Extract the [X, Y] coordinate from the center of the cell holding the provided text.  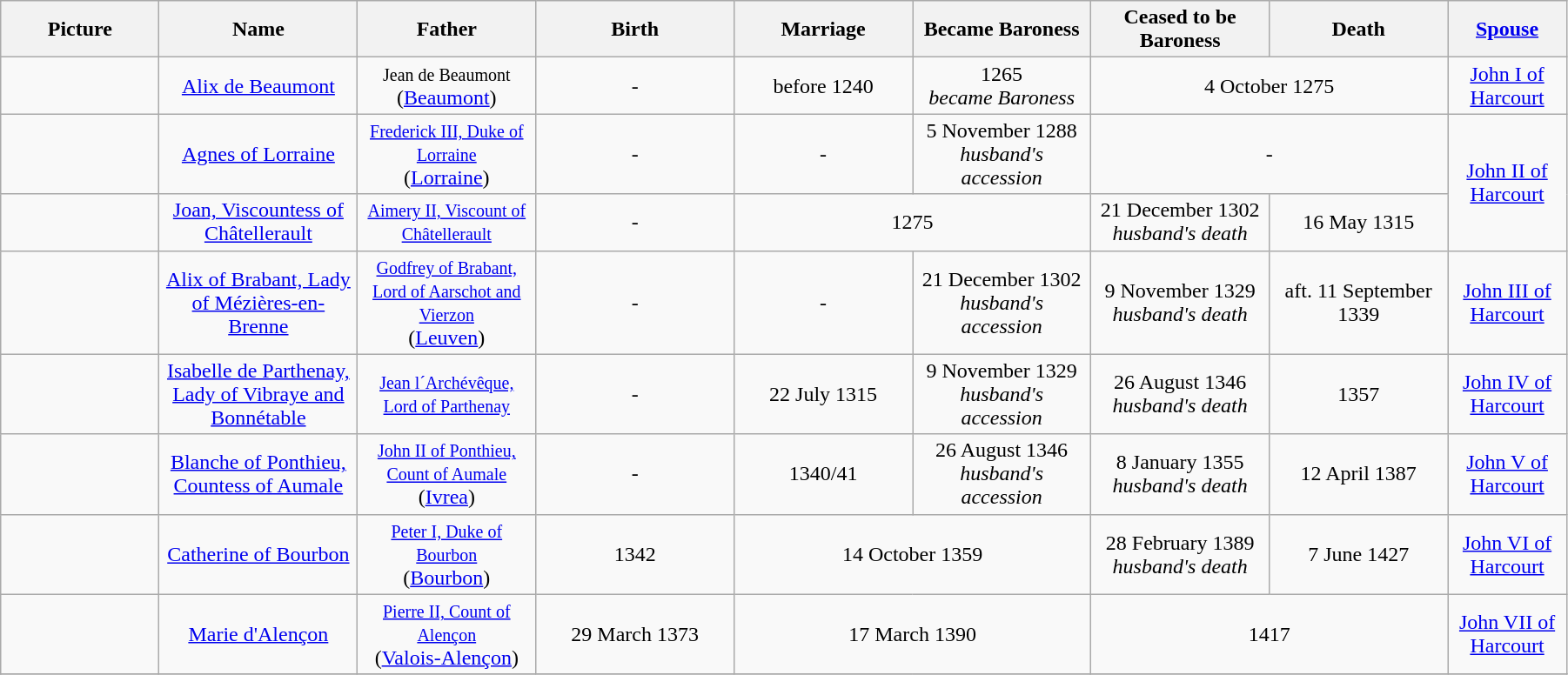
Marriage [823, 30]
4 October 1275 [1270, 85]
1357 [1359, 394]
Marie d'Alençon [258, 634]
John II of Ponthieu, Count of Aumale(Ivrea) [447, 474]
1342 [635, 554]
26 August 1346husband's accession [1002, 474]
Ceased to be Baroness [1180, 30]
Spouse [1507, 30]
Picture [80, 30]
Name [258, 30]
Agnes of Lorraine [258, 154]
21 December 1302husband's death [1180, 223]
Father [447, 30]
Pierre II, Count of Alençon(Valois-Alençon) [447, 634]
John VII of Harcourt [1507, 634]
21 December 1302husband's accession [1002, 303]
22 July 1315 [823, 394]
Peter I, Duke of Bourbon(Bourbon) [447, 554]
16 May 1315 [1359, 223]
John V of Harcourt [1507, 474]
Joan, Viscountess of Châtellerault [258, 223]
Death [1359, 30]
Isabelle de Parthenay, Lady of Vibraye and Bonnétable [258, 394]
Became Baroness [1002, 30]
26 August 1346husband's death [1180, 394]
John IV of Harcourt [1507, 394]
Blanche of Ponthieu, Countess of Aumale [258, 474]
9 November 1329husband's death [1180, 303]
1340/41 [823, 474]
aft. 11 September 1339 [1359, 303]
Jean l´Archévêque, Lord of Parthenay [447, 394]
Birth [635, 30]
17 March 1390 [913, 634]
12 April 1387 [1359, 474]
Catherine of Bourbon [258, 554]
1265became Baroness [1002, 85]
John II of Harcourt [1507, 183]
28 February 1389husband's death [1180, 554]
5 November 1288husband's accession [1002, 154]
Godfrey of Brabant, Lord of Aarschot and Vierzon(Leuven) [447, 303]
1417 [1270, 634]
1275 [913, 223]
8 January 1355husband's death [1180, 474]
before 1240 [823, 85]
Frederick III, Duke of Lorraine(Lorraine) [447, 154]
John VI of Harcourt [1507, 554]
Alix of Brabant, Lady of Mézières-en-Brenne [258, 303]
Aimery II, Viscount of Châtellerault [447, 223]
Alix de Beaumont [258, 85]
John III of Harcourt [1507, 303]
9 November 1329husband's accession [1002, 394]
John I of Harcourt [1507, 85]
7 June 1427 [1359, 554]
Jean de Beaumont(Beaumont) [447, 85]
29 March 1373 [635, 634]
14 October 1359 [913, 554]
